From the cell containing the given text, extract its center point as [X, Y] coordinate. 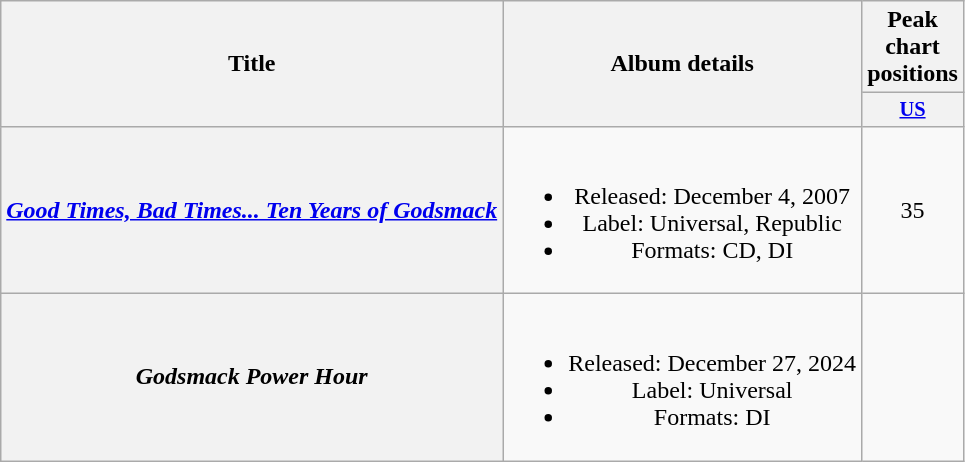
US [913, 110]
Good Times, Bad Times... Ten Years of Godsmack [252, 210]
Released: December 27, 2024Label: UniversalFormats: DI [682, 378]
Released: December 4, 2007Label: Universal, RepublicFormats: CD, DI [682, 210]
Godsmack Power Hour [252, 378]
Peak chart positions [913, 47]
Album details [682, 64]
35 [913, 210]
Title [252, 64]
